Determine the (x, y) coordinate at the center of the cell enclosing the given text.  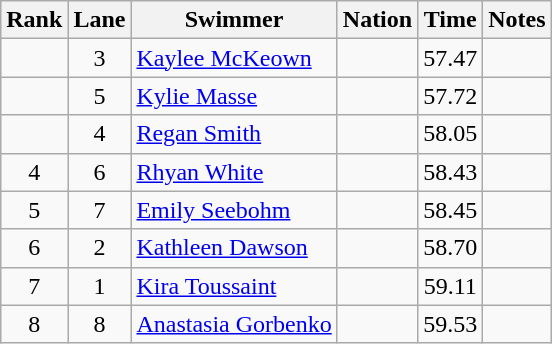
2 (100, 248)
Notes (517, 20)
Swimmer (234, 20)
59.53 (450, 324)
Kathleen Dawson (234, 248)
1 (100, 286)
Nation (377, 20)
Kaylee McKeown (234, 58)
57.72 (450, 96)
Kylie Masse (234, 96)
58.05 (450, 134)
Anastasia Gorbenko (234, 324)
3 (100, 58)
Emily Seebohm (234, 210)
Time (450, 20)
57.47 (450, 58)
Rhyan White (234, 172)
58.45 (450, 210)
Kira Toussaint (234, 286)
Regan Smith (234, 134)
Rank (34, 20)
Lane (100, 20)
59.11 (450, 286)
58.70 (450, 248)
58.43 (450, 172)
